Find where the given text appears and provide that cell's center as [x, y] coordinate. 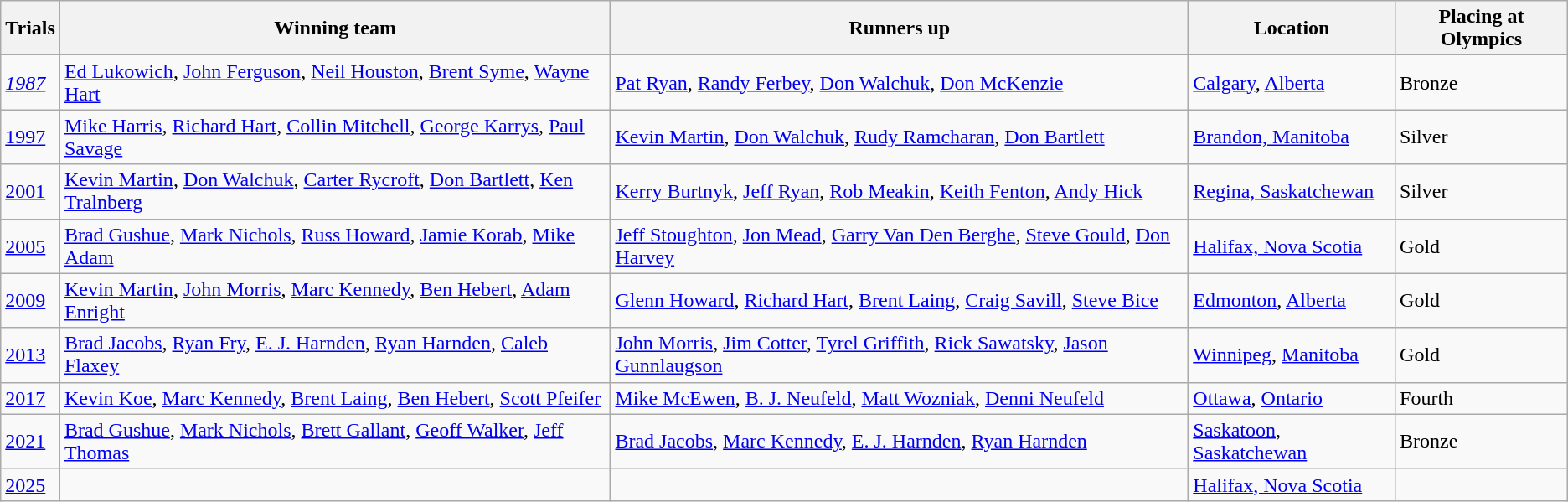
Brandon, Manitoba [1292, 137]
Mike McEwen, B. J. Neufeld, Matt Wozniak, Denni Neufeld [900, 398]
Location [1292, 28]
2001 [30, 191]
Regina, Saskatchewan [1292, 191]
2017 [30, 398]
Jeff Stoughton, Jon Mead, Garry Van Den Berghe, Steve Gould, Don Harvey [900, 246]
Pat Ryan, Randy Ferbey, Don Walchuk, Don McKenzie [900, 82]
2025 [30, 484]
Placing at Olympics [1482, 28]
John Morris, Jim Cotter, Tyrel Griffith, Rick Sawatsky, Jason Gunnlaugson [900, 355]
Glenn Howard, Richard Hart, Brent Laing, Craig Savill, Steve Bice [900, 300]
Mike Harris, Richard Hart, Collin Mitchell, George Karrys, Paul Savage [335, 137]
Brad Jacobs, Ryan Fry, E. J. Harnden, Ryan Harnden, Caleb Flaxey [335, 355]
1997 [30, 137]
Kevin Martin, Don Walchuk, Rudy Ramcharan, Don Bartlett [900, 137]
Ed Lukowich, John Ferguson, Neil Houston, Brent Syme, Wayne Hart [335, 82]
Fourth [1482, 398]
Edmonton, Alberta [1292, 300]
Winnipeg, Manitoba [1292, 355]
Kerry Burtnyk, Jeff Ryan, Rob Meakin, Keith Fenton, Andy Hick [900, 191]
Brad Jacobs, Marc Kennedy, E. J. Harnden, Ryan Harnden [900, 441]
Saskatoon, Saskatchewan [1292, 441]
Ottawa, Ontario [1292, 398]
Kevin Martin, John Morris, Marc Kennedy, Ben Hebert, Adam Enright [335, 300]
Brad Gushue, Mark Nichols, Russ Howard, Jamie Korab, Mike Adam [335, 246]
Kevin Martin, Don Walchuk, Carter Rycroft, Don Bartlett, Ken Tralnberg [335, 191]
Trials [30, 28]
2021 [30, 441]
2009 [30, 300]
Calgary, Alberta [1292, 82]
Runners up [900, 28]
2013 [30, 355]
Brad Gushue, Mark Nichols, Brett Gallant, Geoff Walker, Jeff Thomas [335, 441]
1987 [30, 82]
Kevin Koe, Marc Kennedy, Brent Laing, Ben Hebert, Scott Pfeifer [335, 398]
2005 [30, 246]
Winning team [335, 28]
